Identify which cell holds the provided text, then report its (x, y) central coordinate. 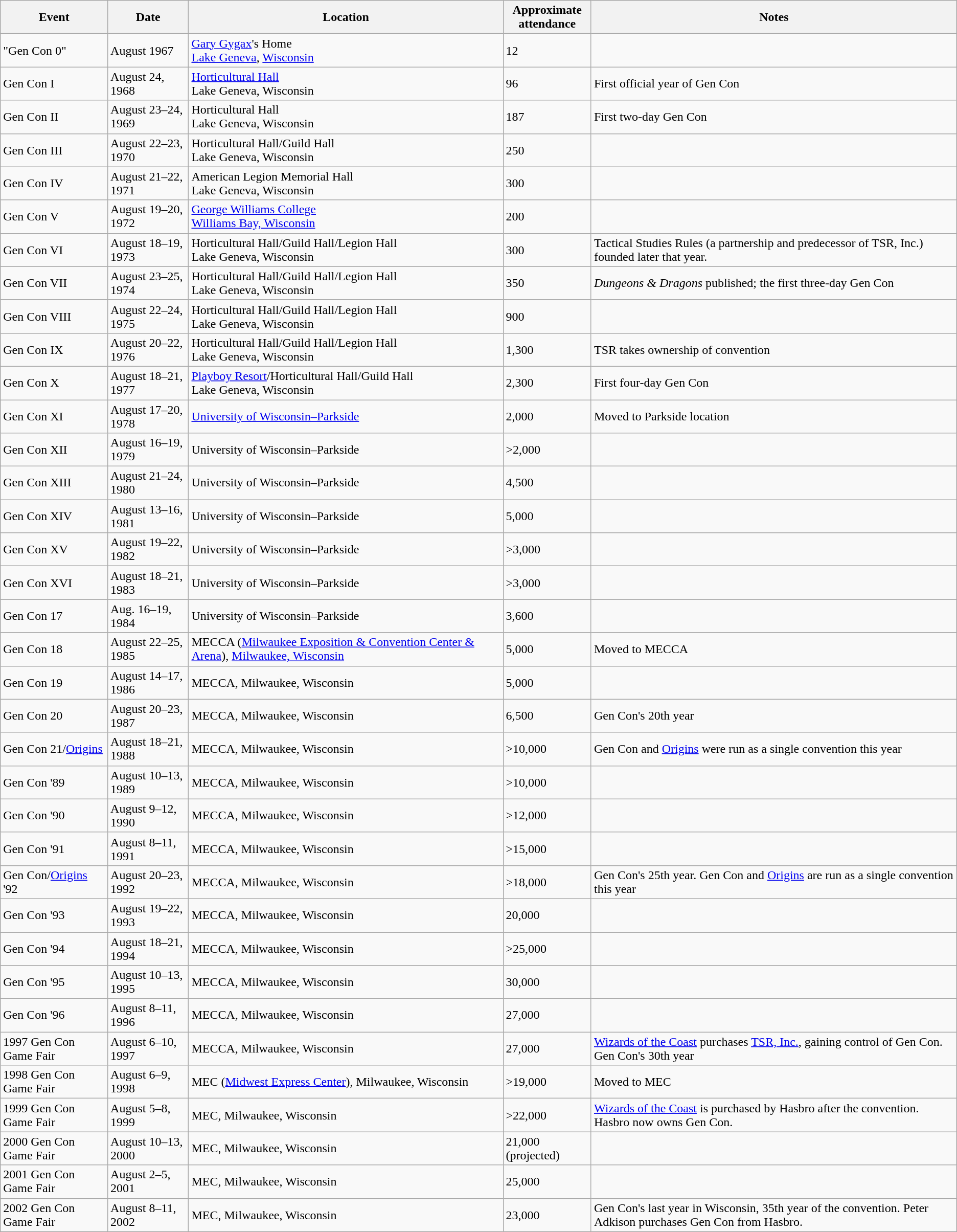
Moved to MEC (774, 1082)
August 8–11, 1996 (148, 1016)
1997 Gen Con Game Fair (54, 1048)
Moved to MECCA (774, 649)
Event (54, 17)
August 24, 1968 (148, 84)
Gen Con 19 (54, 682)
Gen Con X (54, 383)
Wizards of the Coast purchases TSR, Inc., gaining control of Gen Con. Gen Con's 30th year (774, 1048)
Gen Con 21/Origins (54, 749)
6,500 (547, 716)
August 22–23, 1970 (148, 150)
Gen Con I (54, 84)
3,600 (547, 616)
4,500 (547, 483)
August 6–10, 1997 (148, 1048)
>18,000 (547, 882)
>2,000 (547, 450)
200 (547, 217)
Gen Con '95 (54, 982)
August 20–22, 1976 (148, 350)
August 20–23, 1992 (148, 882)
August 20–23, 1987 (148, 716)
August 18–21, 1988 (148, 749)
2000 Gen Con Game Fair (54, 1149)
Gen Con '91 (54, 849)
August 8–11, 1991 (148, 849)
August 10–13, 2000 (148, 1149)
30,000 (547, 982)
Gen Con VII (54, 283)
Approximateattendance (547, 17)
>19,000 (547, 1082)
George Williams CollegeWilliams Bay, Wisconsin (346, 217)
Gary Gygax's HomeLake Geneva, Wisconsin (346, 50)
First two-day Gen Con (774, 117)
First four-day Gen Con (774, 383)
900 (547, 316)
August 19–22, 1982 (148, 549)
1998 Gen Con Game Fair (54, 1082)
August 2–5, 2001 (148, 1181)
Gen Con XI (54, 416)
Wizards of the Coast is purchased by Hasbro after the convention. Hasbro now owns Gen Con. (774, 1115)
Gen Con's last year in Wisconsin, 35th year of the convention. Peter Adkison purchases Gen Con from Hasbro. (774, 1215)
August 21–24, 1980 (148, 483)
Gen Con XIV (54, 517)
Gen Con '90 (54, 815)
MECCA (Milwaukee Exposition & Convention Center & Arena), Milwaukee, Wisconsin (346, 649)
Gen Con '94 (54, 948)
Tactical Studies Rules (a partnership and predecessor of TSR, Inc.) founded later that year. (774, 250)
MEC (Midwest Express Center), Milwaukee, Wisconsin (346, 1082)
Notes (774, 17)
96 (547, 84)
12 (547, 50)
>12,000 (547, 815)
>25,000 (547, 948)
20,000 (547, 915)
Gen Con's 25th year. Gen Con and Origins are run as a single convention this year (774, 882)
1999 Gen Con Game Fair (54, 1115)
August 18–21, 1994 (148, 948)
25,000 (547, 1181)
August 14–17, 1986 (148, 682)
Gen Con 20 (54, 716)
Gen Con XV (54, 549)
August 21–22, 1971 (148, 183)
Gen Con '93 (54, 915)
August 6–9, 1998 (148, 1082)
American Legion Memorial HallLake Geneva, Wisconsin (346, 183)
Gen Con IV (54, 183)
August 23–24, 1969 (148, 117)
>15,000 (547, 849)
Playboy Resort/Horticultural Hall/Guild HallLake Geneva, Wisconsin (346, 383)
TSR takes ownership of convention (774, 350)
2002 Gen Con Game Fair (54, 1215)
Gen Con XII (54, 450)
August 8–11, 2002 (148, 1215)
Gen Con '96 (54, 1016)
Gen Con VI (54, 250)
Gen Con II (54, 117)
2001 Gen Con Game Fair (54, 1181)
August 16–19, 1979 (148, 450)
August 18–19, 1973 (148, 250)
Gen Con '89 (54, 782)
Gen Con IX (54, 350)
August 22–25, 1985 (148, 649)
Gen Con's 20th year (774, 716)
August 18–21, 1977 (148, 383)
August 10–13, 1989 (148, 782)
Horticultural Hall/Guild HallLake Geneva, Wisconsin (346, 150)
Dungeons & Dragons published; the first three-day Gen Con (774, 283)
Gen Con III (54, 150)
Gen Con XVI (54, 583)
250 (547, 150)
August 9–12, 1990 (148, 815)
350 (547, 283)
August 13–16, 1981 (148, 517)
Gen Con/Origins '92 (54, 882)
Gen Con 17 (54, 616)
2,300 (547, 383)
"Gen Con 0" (54, 50)
August 19–20, 1972 (148, 217)
Aug. 16–19, 1984 (148, 616)
2,000 (547, 416)
Gen Con VIII (54, 316)
1,300 (547, 350)
21,000 (projected) (547, 1149)
Location (346, 17)
August 17–20, 1978 (148, 416)
Gen Con V (54, 217)
Gen Con 18 (54, 649)
Gen Con XIII (54, 483)
First official year of Gen Con (774, 84)
Moved to Parkside location (774, 416)
August 5–8, 1999 (148, 1115)
August 22–24, 1975 (148, 316)
August 19–22, 1993 (148, 915)
187 (547, 117)
23,000 (547, 1215)
Gen Con and Origins were run as a single convention this year (774, 749)
Date (148, 17)
August 23–25, 1974 (148, 283)
August 18–21, 1983 (148, 583)
August 10–13, 1995 (148, 982)
August 1967 (148, 50)
>22,000 (547, 1115)
